From the cell containing the given text, extract its center point as [x, y] coordinate. 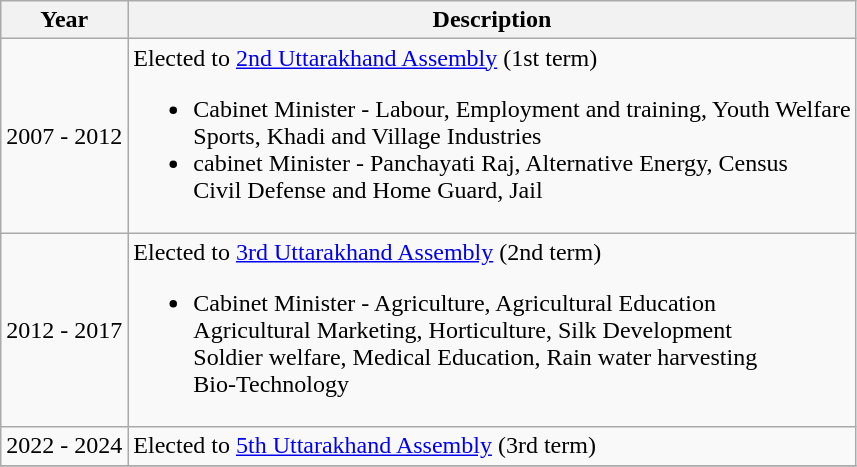
Description [492, 20]
2022 - 2024 [64, 446]
2012 - 2017 [64, 330]
Elected to 5th Uttarakhand Assembly (3rd term) [492, 446]
Year [64, 20]
2007 - 2012 [64, 136]
